Output the (X, Y) coordinate of the center of the cell containing the given text.  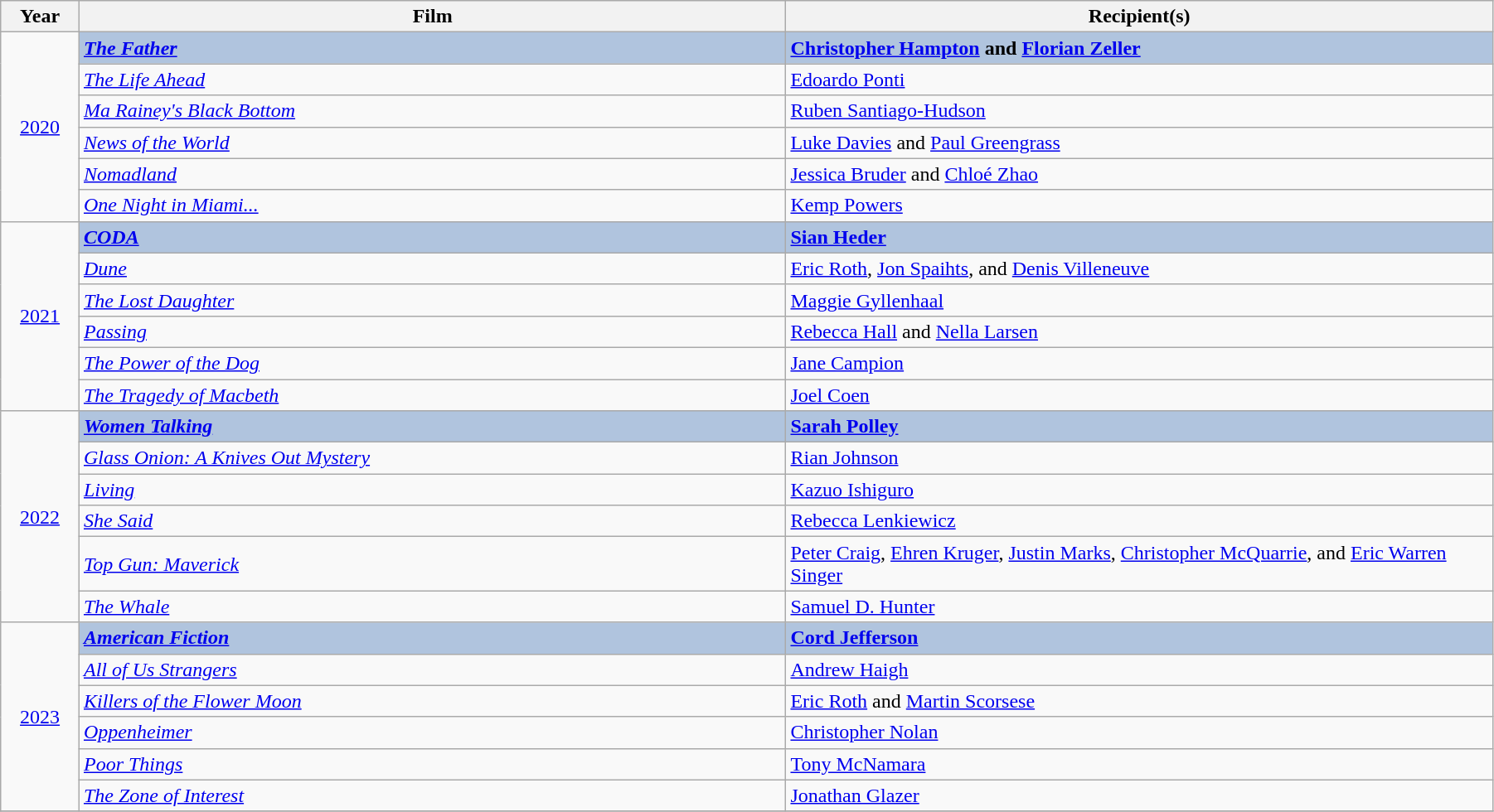
Eric Roth and Martin Scorsese (1139, 701)
Passing (432, 331)
Year (40, 17)
Women Talking (432, 427)
2023 (40, 717)
She Said (432, 521)
Rebecca Hall and Nella Larsen (1139, 331)
Top Gun: Maverick (432, 563)
2020 (40, 127)
Samuel D. Hunter (1139, 607)
Sarah Polley (1139, 427)
Film (432, 17)
Christopher Hampton and Florian Zeller (1139, 48)
Peter Craig, Ehren Kruger, Justin Marks, Christopher McQuarrie, and Eric Warren Singer (1139, 563)
Andrew Haigh (1139, 669)
Living (432, 490)
Ruben Santiago-Hudson (1139, 111)
The Tragedy of Macbeth (432, 395)
Glass Onion: A Knives Out Mystery (432, 458)
Sian Heder (1139, 237)
Jonathan Glazer (1139, 795)
Nomadland (432, 174)
Killers of the Flower Moon (432, 701)
Poor Things (432, 764)
Christopher Nolan (1139, 732)
Kazuo Ishiguro (1139, 490)
All of Us Strangers (432, 669)
Ma Rainey's Black Bottom (432, 111)
Jane Campion (1139, 363)
Oppenheimer (432, 732)
2021 (40, 316)
Cord Jefferson (1139, 638)
One Night in Miami... (432, 205)
2022 (40, 517)
The Whale (432, 607)
News of the World (432, 143)
Eric Roth, Jon Spaihts, and Denis Villeneuve (1139, 268)
Joel Coen (1139, 395)
Dune (432, 268)
Maggie Gyllenhaal (1139, 300)
Recipient(s) (1139, 17)
Rebecca Lenkiewicz (1139, 521)
The Zone of Interest (432, 795)
Kemp Powers (1139, 205)
American Fiction (432, 638)
The Power of the Dog (432, 363)
Luke Davies and Paul Greengrass (1139, 143)
The Lost Daughter (432, 300)
CODA (432, 237)
The Life Ahead (432, 80)
Jessica Bruder and Chloé Zhao (1139, 174)
Tony McNamara (1139, 764)
Edoardo Ponti (1139, 80)
The Father (432, 48)
Rian Johnson (1139, 458)
